Detect which cell encompasses the target text, then output its [x, y] center coordinate. 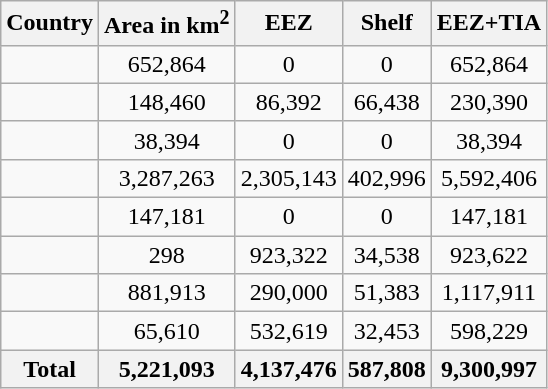
230,390 [488, 102]
5,221,093 [166, 369]
298 [166, 255]
148,460 [166, 102]
9,300,997 [488, 369]
2,305,143 [288, 178]
881,913 [166, 293]
3,287,263 [166, 178]
Shelf [386, 24]
Area in km2 [166, 24]
587,808 [386, 369]
402,996 [386, 178]
Total [50, 369]
5,592,406 [488, 178]
923,622 [488, 255]
86,392 [288, 102]
598,229 [488, 331]
4,137,476 [288, 369]
290,000 [288, 293]
65,610 [166, 331]
51,383 [386, 293]
66,438 [386, 102]
EEZ+TIA [488, 24]
32,453 [386, 331]
532,619 [288, 331]
34,538 [386, 255]
1,117,911 [488, 293]
EEZ [288, 24]
923,322 [288, 255]
Country [50, 24]
